Identify which cell holds the provided text, then report its (x, y) central coordinate. 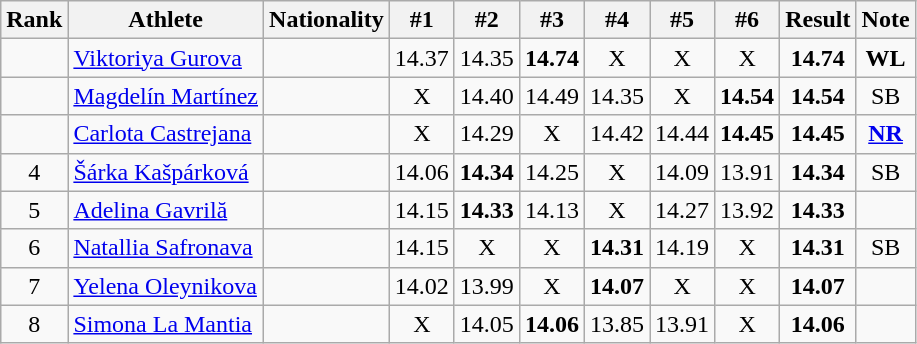
14.05 (486, 324)
WL (886, 58)
14.40 (486, 96)
Carlota Castrejana (166, 134)
13.99 (486, 286)
Result (818, 20)
Yelena Oleynikova (166, 286)
Note (886, 20)
8 (34, 324)
5 (34, 210)
#6 (748, 20)
14.27 (682, 210)
14.25 (552, 172)
Nationality (327, 20)
#5 (682, 20)
#2 (486, 20)
14.13 (552, 210)
7 (34, 286)
Magdelín Martínez (166, 96)
Šárka Kašpárková (166, 172)
Adelina Gavrilă (166, 210)
14.29 (486, 134)
#3 (552, 20)
Natallia Safronava (166, 248)
14.42 (616, 134)
Viktoriya Gurova (166, 58)
14.09 (682, 172)
13.92 (748, 210)
#1 (422, 20)
Simona La Mantia (166, 324)
14.37 (422, 58)
6 (34, 248)
14.19 (682, 248)
#4 (616, 20)
4 (34, 172)
14.02 (422, 286)
13.85 (616, 324)
14.49 (552, 96)
Athlete (166, 20)
14.44 (682, 134)
NR (886, 134)
Rank (34, 20)
